Locate the cell with the specified text and output its (X, Y) center coordinate. 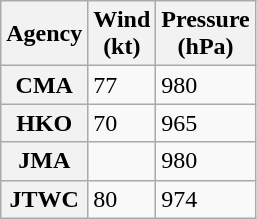
80 (122, 199)
HKO (44, 123)
Wind(kt) (122, 34)
974 (206, 199)
77 (122, 85)
Agency (44, 34)
JMA (44, 161)
JTWC (44, 199)
70 (122, 123)
CMA (44, 85)
965 (206, 123)
Pressure(hPa) (206, 34)
